Detect which cell encompasses the target text, then output its (x, y) center coordinate. 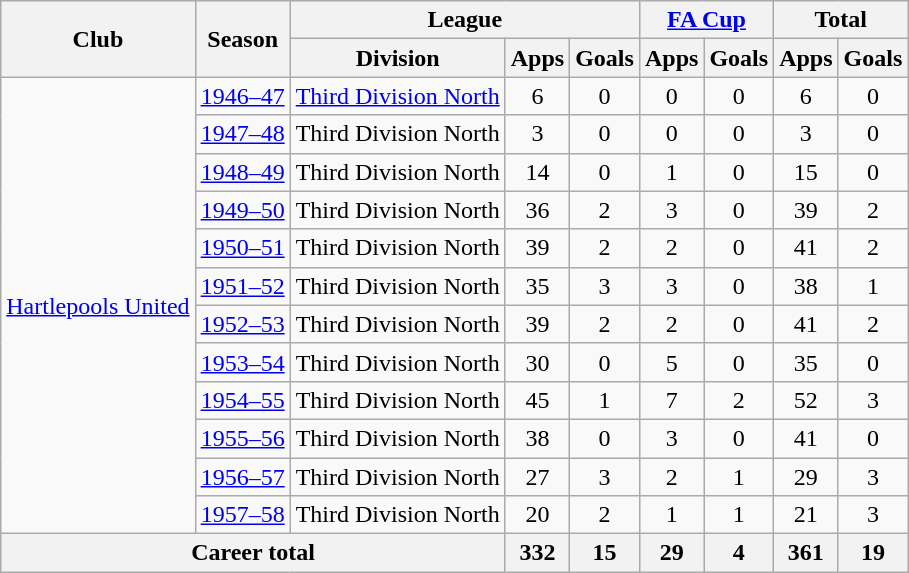
1954–55 (242, 400)
1948–49 (242, 172)
Club (98, 39)
1952–53 (242, 324)
1956–57 (242, 477)
Division (398, 58)
1950–51 (242, 248)
1957–58 (242, 515)
36 (537, 210)
332 (537, 553)
Total (841, 20)
20 (537, 515)
1949–50 (242, 210)
45 (537, 400)
League (464, 20)
52 (806, 400)
4 (739, 553)
Season (242, 39)
1951–52 (242, 286)
19 (873, 553)
Career total (253, 553)
1955–56 (242, 438)
21 (806, 515)
7 (671, 400)
1953–54 (242, 362)
361 (806, 553)
14 (537, 172)
27 (537, 477)
1947–48 (242, 134)
5 (671, 362)
30 (537, 362)
FA Cup (706, 20)
Hartlepools United (98, 306)
1946–47 (242, 96)
